Search for the cell housing the specified text and yield its (X, Y) center coordinate. 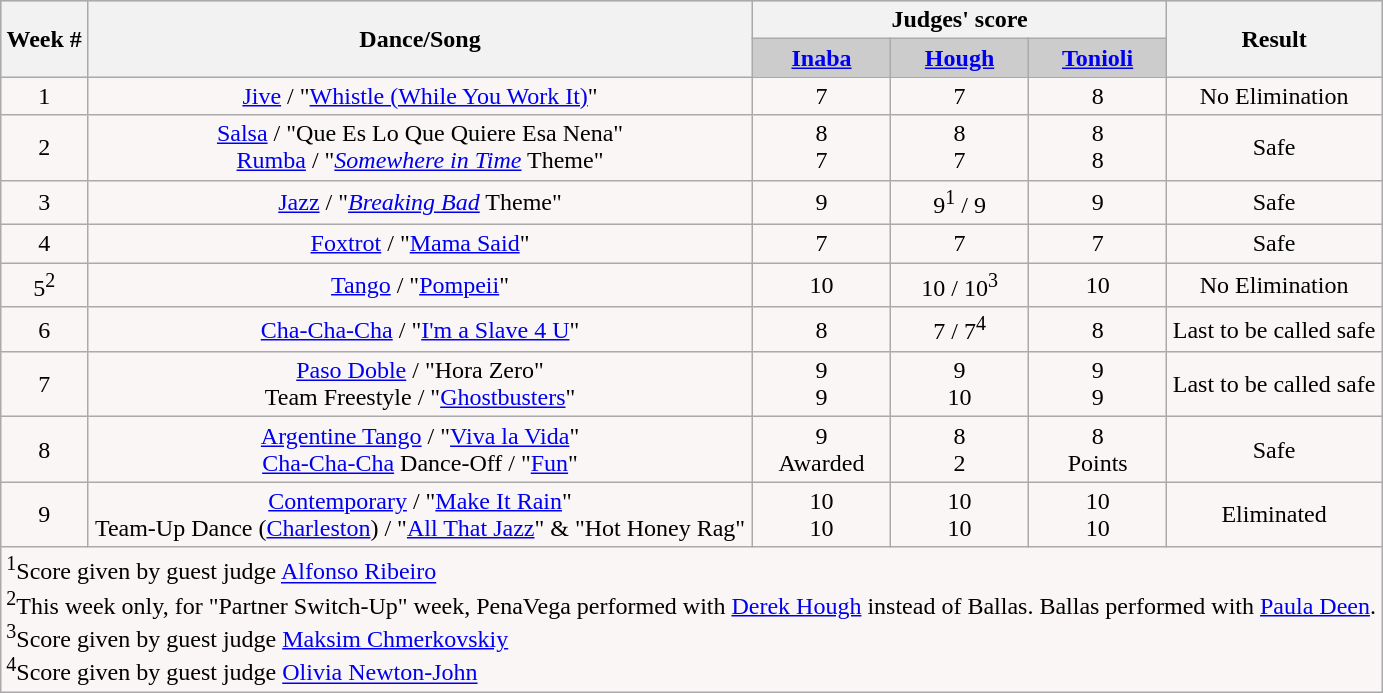
Eliminated (1274, 514)
Tango / "Pompeii" (420, 286)
7 / 74 (960, 330)
10 / 103 (960, 286)
9Awarded (821, 450)
Jive / "Whistle (While You Work It)" (420, 96)
88 (1098, 148)
Contemporary / "Make It Rain" Team-Up Dance (Charleston) / "All That Jazz" & "Hot Honey Rag" (420, 514)
Argentine Tango / "Viva la Vida" Cha-Cha-Cha Dance-Off / "Fun" (420, 450)
8Points (1098, 450)
91 / 9 (960, 202)
2 (44, 148)
4 (44, 244)
Week # (44, 39)
Foxtrot / "Mama Said" (420, 244)
Hough (960, 58)
Jazz / "Breaking Bad Theme" (420, 202)
3 (44, 202)
Judges' score (959, 20)
Cha-Cha-Cha / "I'm a Slave 4 U" (420, 330)
Salsa / "Que Es Lo Que Quiere Esa Nena" Rumba / "Somewhere in Time Theme" (420, 148)
Dance/Song (420, 39)
Paso Doble / "Hora Zero" Team Freestyle / "Ghostbusters" (420, 384)
Result (1274, 39)
6 (44, 330)
1 (44, 96)
Tonioli (1098, 58)
910 (960, 384)
Inaba (821, 58)
82 (960, 450)
52 (44, 286)
